Pinpoint the cell where the given text exists, returning its (x, y) midpoint coordinate. 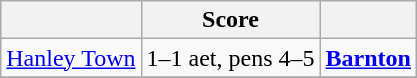
Score (230, 20)
Barnton (368, 58)
1–1 aet, pens 4–5 (230, 58)
Hanley Town (71, 58)
